Locate the cell with the specified text and output its (X, Y) center coordinate. 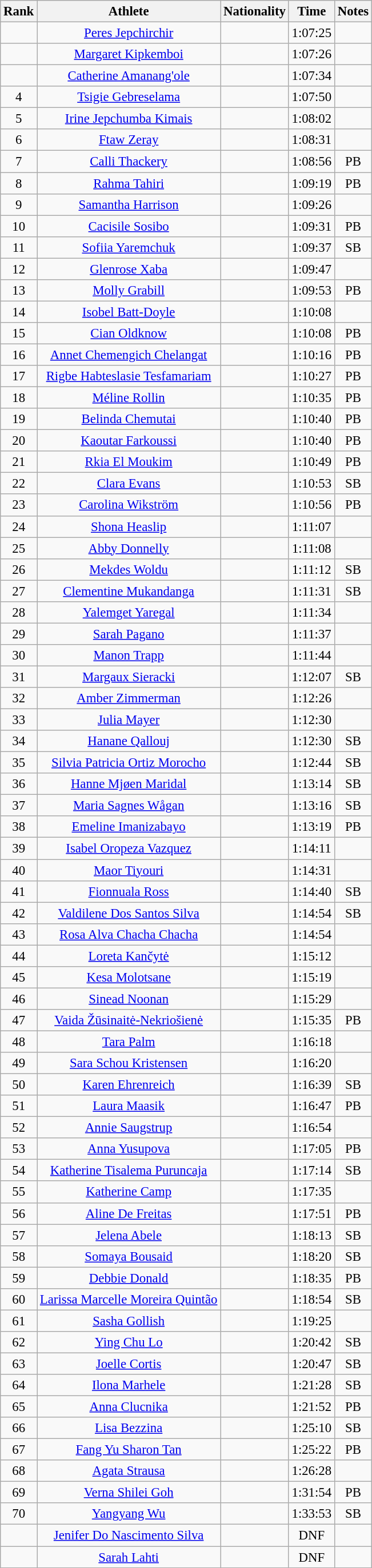
Jelena Abele (129, 1235)
19 (19, 419)
43 (19, 934)
28 (19, 613)
1:18:13 (311, 1235)
42 (19, 913)
Laura Maasik (129, 1106)
65 (19, 1407)
61 (19, 1321)
56 (19, 1213)
1:33:53 (311, 1514)
1:15:19 (311, 978)
1:21:28 (311, 1385)
1:12:44 (311, 763)
Ying Chu Lo (129, 1342)
Isobel Batt-Doyle (129, 312)
1:15:35 (311, 1020)
36 (19, 784)
1:10:35 (311, 398)
20 (19, 441)
35 (19, 763)
Lisa Bezzina (129, 1428)
59 (19, 1278)
1:26:28 (311, 1471)
48 (19, 1042)
Molly Grabill (129, 291)
Clementine Mukandanga (129, 591)
68 (19, 1471)
1:18:20 (311, 1256)
24 (19, 526)
14 (19, 312)
Glenrose Xaba (129, 269)
1:20:47 (311, 1364)
Aline De Freitas (129, 1213)
Katherine Tisalema Puruncaja (129, 1171)
32 (19, 698)
Carolina Wikström (129, 505)
1:25:10 (311, 1428)
55 (19, 1192)
26 (19, 569)
10 (19, 226)
4 (19, 97)
Kesa Molotsane (129, 978)
Cian Oldknow (129, 333)
1:16:54 (311, 1128)
11 (19, 247)
Margaux Sieracki (129, 677)
Joelle Cortis (129, 1364)
Tara Palm (129, 1042)
1:17:05 (311, 1149)
Julia Mayer (129, 720)
Sasha Gollish (129, 1321)
1:11:12 (311, 569)
1:17:14 (311, 1171)
1:16:39 (311, 1085)
46 (19, 999)
38 (19, 827)
1:10:49 (311, 462)
37 (19, 806)
Agata Strausa (129, 1471)
Karen Ehrenreich (129, 1085)
23 (19, 505)
Time (311, 11)
Mekdes Woldu (129, 569)
Ilona Marhele (129, 1385)
Fang Yu Sharon Tan (129, 1450)
1:16:47 (311, 1106)
1:08:56 (311, 162)
Annie Saugstrup (129, 1128)
Sarah Lahti (129, 1557)
30 (19, 656)
1:08:02 (311, 119)
1:11:07 (311, 526)
9 (19, 204)
1:21:52 (311, 1407)
8 (19, 183)
Larissa Marcelle Moreira Quintão (129, 1300)
21 (19, 462)
40 (19, 870)
1:13:19 (311, 827)
Abby Donnelly (129, 548)
Emeline Imanizabayo (129, 827)
1:09:53 (311, 291)
66 (19, 1428)
Annet Chemengich Chelangat (129, 355)
Méline Rollin (129, 398)
1:31:54 (311, 1493)
1:10:56 (311, 505)
Maria Sagnes Wågan (129, 806)
Irine Jepchumba Kimais (129, 119)
Yalemget Yaregal (129, 613)
1:11:44 (311, 656)
16 (19, 355)
63 (19, 1364)
Rank (19, 11)
33 (19, 720)
Kaoutar Farkoussi (129, 441)
67 (19, 1450)
34 (19, 741)
58 (19, 1256)
1:12:07 (311, 677)
5 (19, 119)
62 (19, 1342)
60 (19, 1300)
Vaida Žūsinaitė-Nekriošienė (129, 1020)
Hanane Qallouj (129, 741)
1:07:34 (311, 76)
1:09:37 (311, 247)
54 (19, 1171)
52 (19, 1128)
Loreta Kančytė (129, 956)
13 (19, 291)
Rkia El Moukim (129, 462)
41 (19, 891)
51 (19, 1106)
1:07:26 (311, 54)
Jenifer Do Nascimento Silva (129, 1535)
Sara Schou Kristensen (129, 1063)
1:16:18 (311, 1042)
1:14:11 (311, 849)
1:16:20 (311, 1063)
Calli Thackery (129, 162)
1:17:51 (311, 1213)
Silvia Patricia Ortiz Morocho (129, 763)
47 (19, 1020)
1:11:08 (311, 548)
17 (19, 376)
Anna Clucnika (129, 1407)
Sofiia Yaremchuk (129, 247)
Debbie Donald (129, 1278)
Fionnuala Ross (129, 891)
Ftaw Zeray (129, 140)
Margaret Kipkemboi (129, 54)
1:11:31 (311, 591)
1:07:50 (311, 97)
1:18:54 (311, 1300)
1:09:47 (311, 269)
Katherine Camp (129, 1192)
Rahma Tahiri (129, 183)
Tsigie Gebreselama (129, 97)
Notes (353, 11)
Amber Zimmerman (129, 698)
1:09:26 (311, 204)
29 (19, 634)
27 (19, 591)
1:15:12 (311, 956)
50 (19, 1085)
Yangyang Wu (129, 1514)
1:09:31 (311, 226)
64 (19, 1385)
Maor Tiyouri (129, 870)
Verna Shilei Goh (129, 1493)
Athlete (129, 11)
Hanne Mjøen Maridal (129, 784)
69 (19, 1493)
Nationality (255, 11)
Valdilene Dos Santos Silva (129, 913)
Cacisile Sosibo (129, 226)
1:11:37 (311, 634)
1:15:29 (311, 999)
Sarah Pagano (129, 634)
7 (19, 162)
1:10:53 (311, 484)
1:20:42 (311, 1342)
1:17:35 (311, 1192)
1:13:16 (311, 806)
1:10:27 (311, 376)
12 (19, 269)
Clara Evans (129, 484)
1:08:31 (311, 140)
Peres Jepchirchir (129, 33)
Rosa Alva Chacha Chacha (129, 934)
Manon Trapp (129, 656)
Sinead Noonan (129, 999)
18 (19, 398)
44 (19, 956)
1:09:19 (311, 183)
31 (19, 677)
1:25:22 (311, 1450)
6 (19, 140)
1:14:31 (311, 870)
53 (19, 1149)
1:10:16 (311, 355)
1:11:34 (311, 613)
1:18:35 (311, 1278)
Rigbe Habteslasie Tesfamariam (129, 376)
25 (19, 548)
22 (19, 484)
Samantha Harrison (129, 204)
Belinda Chemutai (129, 419)
Isabel Oropeza Vazquez (129, 849)
15 (19, 333)
39 (19, 849)
1:12:26 (311, 698)
Shona Heaslip (129, 526)
Somaya Bousaid (129, 1256)
Anna Yusupova (129, 1149)
1:19:25 (311, 1321)
1:07:25 (311, 33)
Catherine Amanang'ole (129, 76)
49 (19, 1063)
70 (19, 1514)
45 (19, 978)
1:14:40 (311, 891)
57 (19, 1235)
1:13:14 (311, 784)
